For the text-containing cell, return its midpoint in [X, Y] coordinate format. 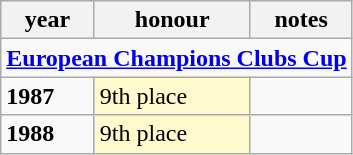
European Champions Clubs Cup [176, 58]
1987 [48, 96]
notes [301, 20]
year [48, 20]
honour [172, 20]
1988 [48, 134]
